Scan for the cell matching the given text and deliver its (x, y) coordinate at center. 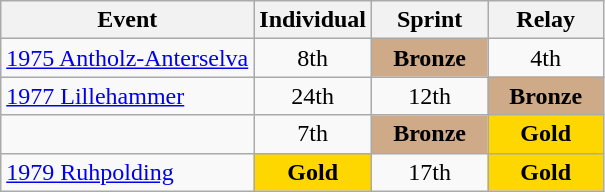
24th (313, 96)
1979 Ruhpolding (128, 172)
4th (546, 58)
1975 Antholz-Anterselva (128, 58)
8th (313, 58)
12th (430, 96)
1977 Lillehammer (128, 96)
17th (430, 172)
Sprint (430, 20)
Event (128, 20)
Individual (313, 20)
Relay (546, 20)
7th (313, 134)
